Pinpoint the cell where the given text exists, returning its (x, y) midpoint coordinate. 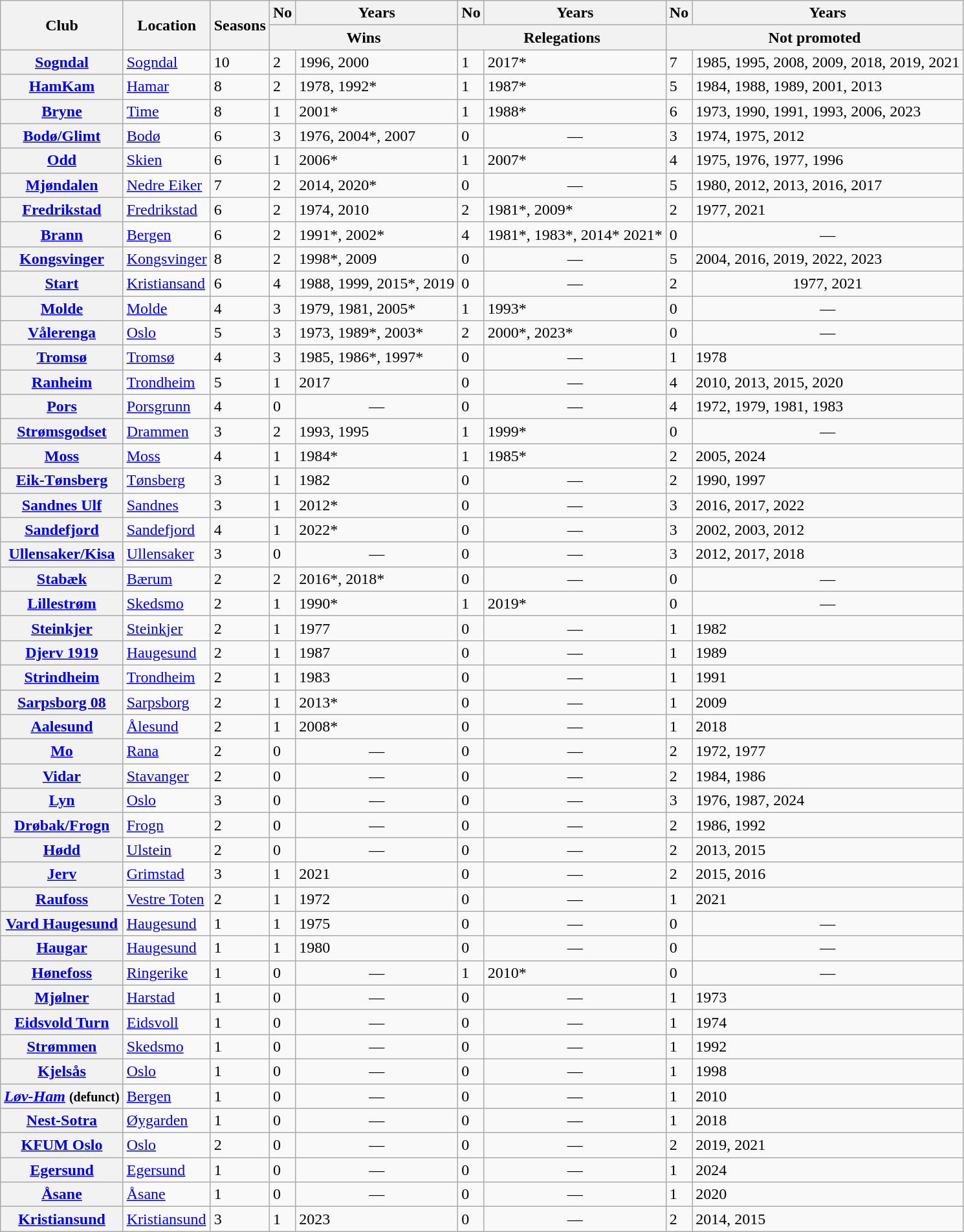
1974 (828, 1022)
2017* (575, 62)
2010, 2013, 2015, 2020 (828, 382)
1984* (377, 456)
1990* (377, 603)
Porsgrunn (167, 407)
Bærum (167, 579)
Ringerike (167, 973)
Odd (62, 160)
Kristiansand (167, 283)
1973, 1989*, 2003* (377, 333)
Ulstein (167, 850)
1993, 1995 (377, 431)
1976, 1987, 2024 (828, 801)
1988* (575, 111)
2019, 2021 (828, 1145)
1972, 1979, 1981, 1983 (828, 407)
Strømmen (62, 1046)
1989 (828, 653)
1976, 2004*, 2007 (377, 136)
1984, 1986 (828, 776)
2004, 2016, 2019, 2022, 2023 (828, 259)
10 (239, 62)
Ranheim (62, 382)
2012, 2017, 2018 (828, 554)
KFUM Oslo (62, 1145)
1993* (575, 308)
1999* (575, 431)
Mjølner (62, 997)
1980, 2012, 2013, 2016, 2017 (828, 185)
Hødd (62, 850)
2022* (377, 530)
Grimstad (167, 874)
Jerv (62, 874)
1973 (828, 997)
Stabæk (62, 579)
Frogn (167, 825)
2013, 2015 (828, 850)
Wins (364, 38)
Raufoss (62, 899)
1983 (377, 677)
Haugar (62, 948)
1998*, 2009 (377, 259)
2005, 2024 (828, 456)
Sandnes Ulf (62, 505)
Seasons (239, 25)
1998 (828, 1071)
Vålerenga (62, 333)
1973, 1990, 1991, 1993, 2006, 2023 (828, 111)
Hønefoss (62, 973)
2016*, 2018* (377, 579)
Brann (62, 234)
1986, 1992 (828, 825)
2017 (377, 382)
Nedre Eiker (167, 185)
1981*, 1983*, 2014* 2021* (575, 234)
2008* (377, 727)
1996, 2000 (377, 62)
Ullensaker/Kisa (62, 554)
Ålesund (167, 727)
Lyn (62, 801)
2006* (377, 160)
Nest-Sotra (62, 1121)
2009 (828, 702)
2012* (377, 505)
Sarpsborg 08 (62, 702)
1991*, 2002* (377, 234)
Lillestrøm (62, 603)
2020 (828, 1194)
1990, 1997 (828, 481)
Stavanger (167, 776)
Mo (62, 751)
Kjelsås (62, 1071)
1980 (377, 948)
Club (62, 25)
Vard Haugesund (62, 924)
1978, 1992* (377, 87)
1978 (828, 358)
HamKam (62, 87)
2015, 2016 (828, 874)
Rana (167, 751)
1974, 2010 (377, 210)
Strindheim (62, 677)
Sandnes (167, 505)
2000*, 2023* (575, 333)
2019* (575, 603)
2001* (377, 111)
Pors (62, 407)
2002, 2003, 2012 (828, 530)
Strømsgodset (62, 431)
Harstad (167, 997)
2023 (377, 1219)
2010* (575, 973)
Location (167, 25)
Bodø/Glimt (62, 136)
1979, 1981, 2005* (377, 308)
Bodø (167, 136)
2016, 2017, 2022 (828, 505)
Eik-Tønsberg (62, 481)
Løv-Ham (defunct) (62, 1096)
Sarpsborg (167, 702)
Tønsberg (167, 481)
Vestre Toten (167, 899)
1988, 1999, 2015*, 2019 (377, 283)
2013* (377, 702)
1984, 1988, 1989, 2001, 2013 (828, 87)
Aalesund (62, 727)
1991 (828, 677)
1974, 1975, 2012 (828, 136)
2014, 2015 (828, 1219)
2024 (828, 1170)
Vidar (62, 776)
Eidsvoll (167, 1022)
Mjøndalen (62, 185)
1987 (377, 653)
Hamar (167, 87)
2010 (828, 1096)
Start (62, 283)
1972, 1977 (828, 751)
1985* (575, 456)
2014, 2020* (377, 185)
Drammen (167, 431)
Bryne (62, 111)
Øygarden (167, 1121)
1981*, 2009* (575, 210)
2007* (575, 160)
Time (167, 111)
Drøbak/Frogn (62, 825)
Eidsvold Turn (62, 1022)
1977 (377, 628)
1992 (828, 1046)
1985, 1995, 2008, 2009, 2018, 2019, 2021 (828, 62)
1985, 1986*, 1997* (377, 358)
1975 (377, 924)
1987* (575, 87)
Djerv 1919 (62, 653)
Relegations (562, 38)
1972 (377, 899)
Not promoted (814, 38)
1975, 1976, 1977, 1996 (828, 160)
Skien (167, 160)
Ullensaker (167, 554)
